Identify which cell holds the provided text, then report its (x, y) central coordinate. 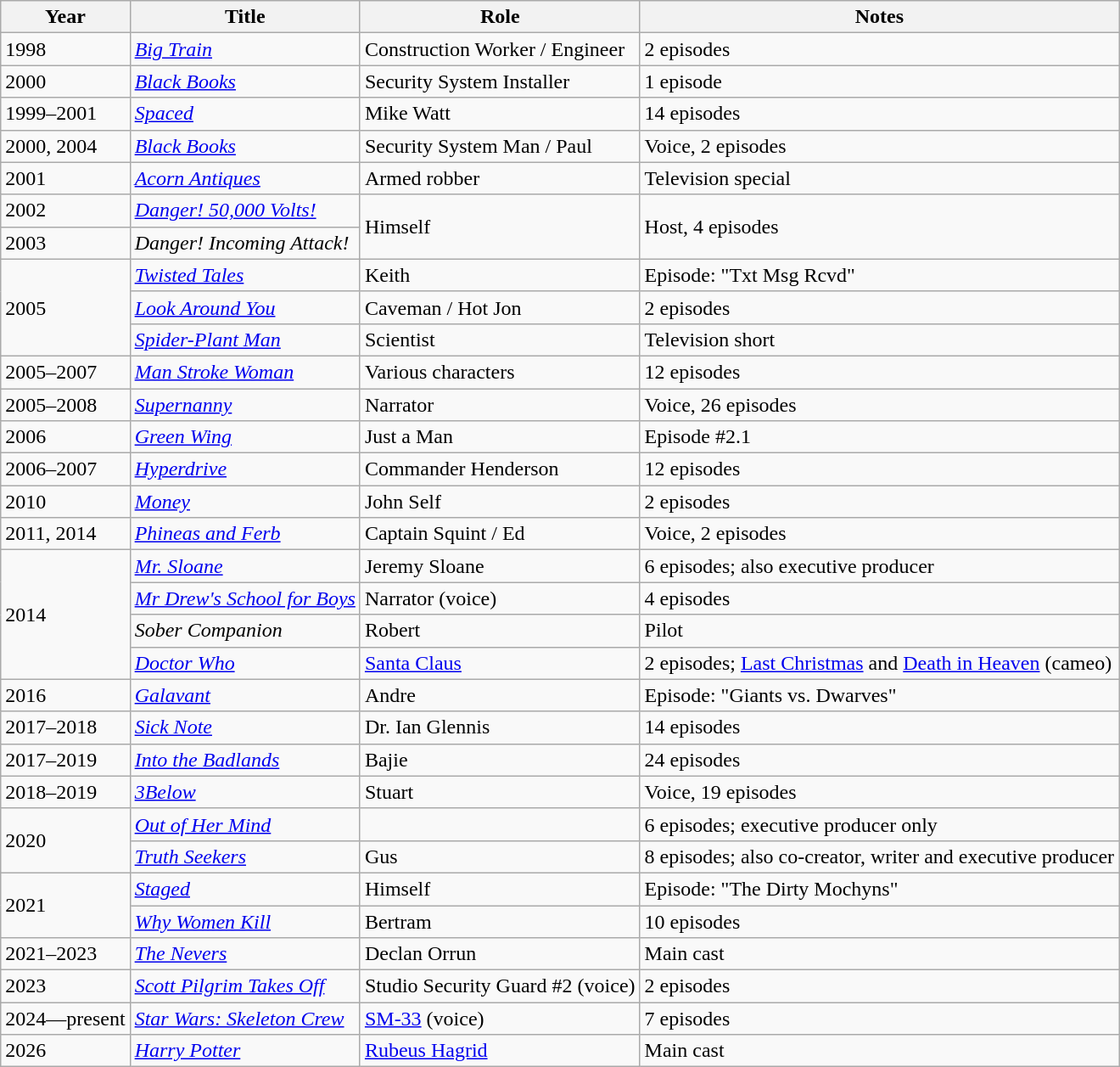
Host, 4 episodes (879, 227)
Role (500, 17)
Sick Note (244, 727)
Title (244, 17)
2018–2019 (65, 792)
Mr. Sloane (244, 566)
3Below (244, 792)
Galavant (244, 695)
Spaced (244, 114)
Hyperdrive (244, 469)
Bertram (500, 921)
Truth Seekers (244, 856)
The Nevers (244, 954)
Why Women Kill (244, 921)
4 episodes (879, 598)
Bajie (500, 760)
Security System Man / Paul (500, 146)
Year (65, 17)
Declan Orrun (500, 954)
Doctor Who (244, 663)
2000, 2004 (65, 146)
Armed robber (500, 178)
Mike Watt (500, 114)
Out of Her Mind (244, 824)
Rubeus Hagrid (500, 1051)
Money (244, 502)
2006 (65, 437)
Caveman / Hot Jon (500, 307)
7 episodes (879, 1019)
Studio Security Guard #2 (voice) (500, 986)
Voice, 19 episodes (879, 792)
2001 (65, 178)
Episode: "Txt Msg Rcvd" (879, 275)
Narrator (voice) (500, 598)
Santa Claus (500, 663)
Star Wars: Skeleton Crew (244, 1019)
1999–2001 (65, 114)
2023 (65, 986)
Into the Badlands (244, 760)
1 episode (879, 81)
Keith (500, 275)
2021 (65, 905)
Voice, 26 episodes (879, 405)
Mr Drew's School for Boys (244, 598)
2010 (65, 502)
2005–2008 (65, 405)
Episode: "The Dirty Mochyns" (879, 889)
Just a Man (500, 437)
Spider-Plant Man (244, 340)
SM-33 (voice) (500, 1019)
Scott Pilgrim Takes Off (244, 986)
8 episodes; also co-creator, writer and executive producer (879, 856)
Television special (879, 178)
Supernanny (244, 405)
2017–2018 (65, 727)
Danger! 50,000 Volts! (244, 211)
2014 (65, 615)
2017–2019 (65, 760)
2020 (65, 840)
Security System Installer (500, 81)
Phineas and Ferb (244, 534)
2024—present (65, 1019)
2002 (65, 211)
Twisted Tales (244, 275)
2011, 2014 (65, 534)
Green Wing (244, 437)
Harry Potter (244, 1051)
Captain Squint / Ed (500, 534)
2005 (65, 307)
24 episodes (879, 760)
2 episodes; Last Christmas and Death in Heaven (cameo) (879, 663)
Construction Worker / Engineer (500, 49)
Look Around You (244, 307)
Stuart (500, 792)
John Self (500, 502)
Narrator (500, 405)
Big Train (244, 49)
Robert (500, 631)
Episode #2.1 (879, 437)
Andre (500, 695)
Jeremy Sloane (500, 566)
Gus (500, 856)
Various characters (500, 372)
2006–2007 (65, 469)
10 episodes (879, 921)
Dr. Ian Glennis (500, 727)
6 episodes; also executive producer (879, 566)
Acorn Antiques (244, 178)
2005–2007 (65, 372)
Television short (879, 340)
1998 (65, 49)
Danger! Incoming Attack! (244, 243)
Staged (244, 889)
2016 (65, 695)
2003 (65, 243)
Man Stroke Woman (244, 372)
Episode: "Giants vs. Dwarves" (879, 695)
2021–2023 (65, 954)
2000 (65, 81)
Sober Companion (244, 631)
Pilot (879, 631)
6 episodes; executive producer only (879, 824)
2026 (65, 1051)
Scientist (500, 340)
Notes (879, 17)
Commander Henderson (500, 469)
